Determine the [x, y] coordinate at the center of the cell enclosing the given text.  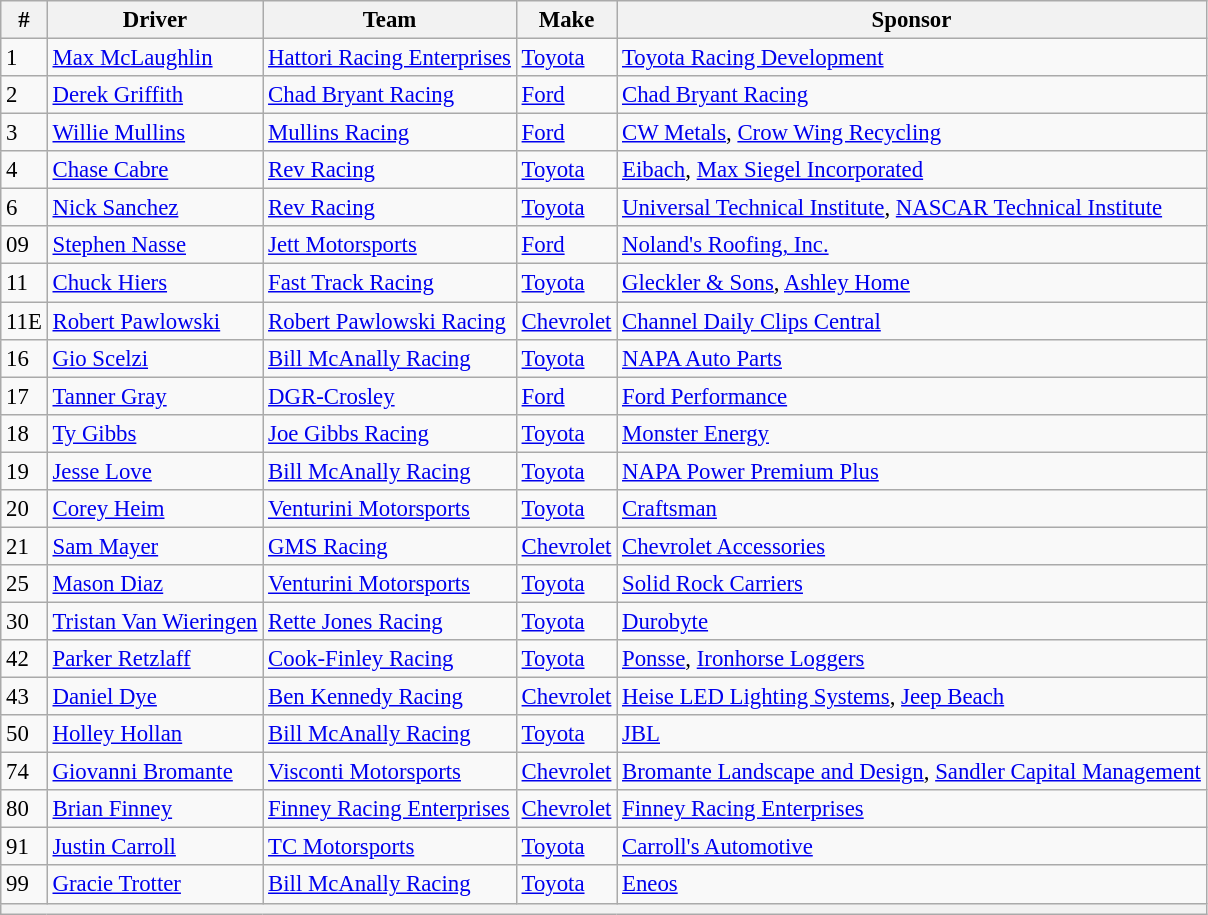
Sponsor [912, 20]
3 [24, 133]
Craftsman [912, 509]
Hattori Racing Enterprises [390, 58]
18 [24, 433]
99 [24, 885]
Chevrolet Accessories [912, 546]
Fast Track Racing [390, 283]
Max McLaughlin [155, 58]
50 [24, 734]
GMS Racing [390, 546]
Holley Hollan [155, 734]
21 [24, 546]
20 [24, 509]
Robert Pawlowski [155, 321]
Ty Gibbs [155, 433]
Mullins Racing [390, 133]
Rette Jones Racing [390, 621]
Channel Daily Clips Central [912, 321]
Team [390, 20]
Ben Kennedy Racing [390, 697]
2 [24, 95]
Justin Carroll [155, 847]
Corey Heim [155, 509]
Mason Diaz [155, 584]
30 [24, 621]
80 [24, 809]
Make [566, 20]
DGR-Crosley [390, 396]
Driver [155, 20]
Ponsse, Ironhorse Loggers [912, 659]
# [24, 20]
91 [24, 847]
09 [24, 245]
Gleckler & Sons, Ashley Home [912, 283]
Stephen Nasse [155, 245]
Cook-Finley Racing [390, 659]
JBL [912, 734]
Eibach, Max Siegel Incorporated [912, 170]
Ford Performance [912, 396]
Willie Mullins [155, 133]
Tristan Van Wieringen [155, 621]
4 [24, 170]
Jesse Love [155, 471]
1 [24, 58]
11E [24, 321]
Gio Scelzi [155, 358]
Heise LED Lighting Systems, Jeep Beach [912, 697]
Tanner Gray [155, 396]
Monster Energy [912, 433]
Solid Rock Carriers [912, 584]
19 [24, 471]
NAPA Power Premium Plus [912, 471]
17 [24, 396]
42 [24, 659]
Noland's Roofing, Inc. [912, 245]
Sam Mayer [155, 546]
Giovanni Bromante [155, 772]
Parker Retzlaff [155, 659]
Derek Griffith [155, 95]
Chase Cabre [155, 170]
Daniel Dye [155, 697]
TC Motorsports [390, 847]
Visconti Motorsports [390, 772]
Nick Sanchez [155, 208]
16 [24, 358]
11 [24, 283]
CW Metals, Crow Wing Recycling [912, 133]
Durobyte [912, 621]
Joe Gibbs Racing [390, 433]
74 [24, 772]
Gracie Trotter [155, 885]
Carroll's Automotive [912, 847]
Robert Pawlowski Racing [390, 321]
Chuck Hiers [155, 283]
Brian Finney [155, 809]
Eneos [912, 885]
25 [24, 584]
Universal Technical Institute, NASCAR Technical Institute [912, 208]
Toyota Racing Development [912, 58]
6 [24, 208]
43 [24, 697]
Bromante Landscape and Design, Sandler Capital Management [912, 772]
NAPA Auto Parts [912, 358]
Jett Motorsports [390, 245]
